Pinpoint the cell where the given text exists, returning its [X, Y] midpoint coordinate. 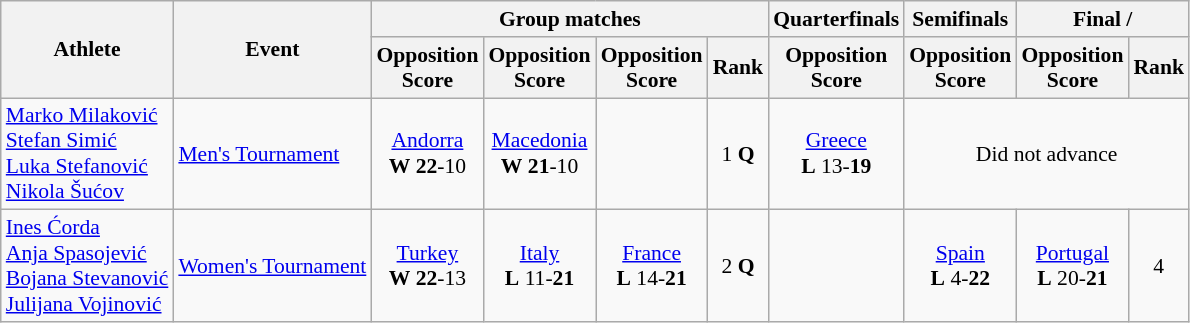
Event [272, 50]
Marko MilakovićStefan SimićLuka StefanovićNikola Šućov [88, 154]
Semifinals [960, 19]
SpainL 4-22 [960, 266]
Final / [1102, 19]
FranceL 14-21 [652, 266]
2 Q [738, 266]
GreeceL 13-19 [836, 154]
MacedoniaW 21-10 [539, 154]
PortugalL 20-21 [1072, 266]
ItalyL 11-21 [539, 266]
Group matches [570, 19]
Athlete [88, 50]
4 [1158, 266]
Women's Tournament [272, 266]
AndorraW 22-10 [427, 154]
Men's Tournament [272, 154]
TurkeyW 22-13 [427, 266]
Did not advance [1046, 154]
Quarterfinals [836, 19]
Ines ĆordaAnja SpasojevićBojana StevanovićJulijana Vojinović [88, 266]
1 Q [738, 154]
